Extract the (x, y) coordinate from the center of the cell holding the provided text.  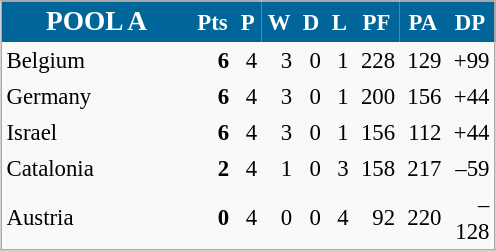
129 (423, 60)
112 (423, 132)
DP (470, 22)
Catalonia (96, 168)
–59 (470, 168)
D (312, 22)
PA (423, 22)
228 (376, 60)
Pts (212, 22)
POOL A (96, 22)
158 (376, 168)
–128 (470, 218)
W (280, 22)
Germany (96, 96)
Israel (96, 132)
217 (423, 168)
Austria (96, 218)
220 (423, 218)
2 (212, 168)
P (248, 22)
+99 (470, 60)
L (339, 22)
92 (376, 218)
200 (376, 96)
Belgium (96, 60)
PF (376, 22)
